Provide the [X, Y] coordinate of the cell's center where the given text is located.  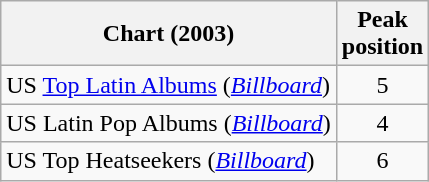
4 [382, 123]
Chart (2003) [169, 34]
6 [382, 161]
US Top Latin Albums (Billboard) [169, 85]
5 [382, 85]
US Top Heatseekers (Billboard) [169, 161]
Peakposition [382, 34]
US Latin Pop Albums (Billboard) [169, 123]
